Return (x, y) of the center of cell containing provided text 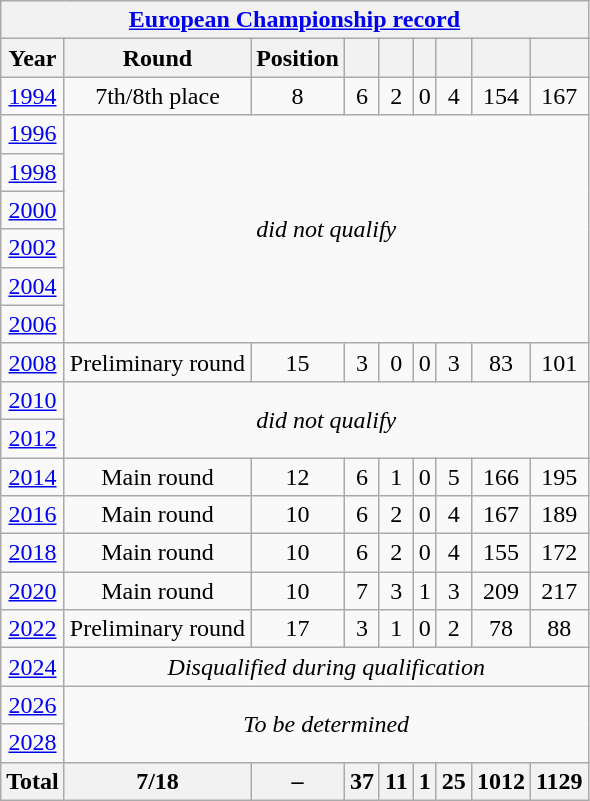
2016 (33, 515)
83 (500, 362)
1996 (33, 134)
12 (298, 477)
2014 (33, 477)
189 (559, 515)
2012 (33, 438)
166 (500, 477)
Total (33, 781)
2008 (33, 362)
5 (454, 477)
8 (298, 96)
17 (298, 629)
2020 (33, 591)
2028 (33, 743)
195 (559, 477)
78 (500, 629)
11 (396, 781)
2004 (33, 286)
209 (500, 591)
1012 (500, 781)
European Championship record (294, 20)
2010 (33, 400)
2018 (33, 553)
7/18 (157, 781)
2024 (33, 667)
2000 (33, 210)
2022 (33, 629)
7th/8th place (157, 96)
37 (362, 781)
155 (500, 553)
1994 (33, 96)
1129 (559, 781)
Year (33, 58)
25 (454, 781)
Disqualified during qualification (326, 667)
154 (500, 96)
– (298, 781)
1998 (33, 172)
172 (559, 553)
2026 (33, 705)
217 (559, 591)
2002 (33, 248)
88 (559, 629)
Round (157, 58)
Position (298, 58)
2006 (33, 324)
To be determined (326, 724)
7 (362, 591)
15 (298, 362)
101 (559, 362)
